Determine the [X, Y] coordinate at the center of the cell enclosing the given text.  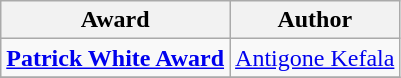
Patrick White Award [116, 58]
Author [315, 20]
Award [116, 20]
Antigone Kefala [315, 58]
